From the cell containing the given text, extract its center point as (x, y) coordinate. 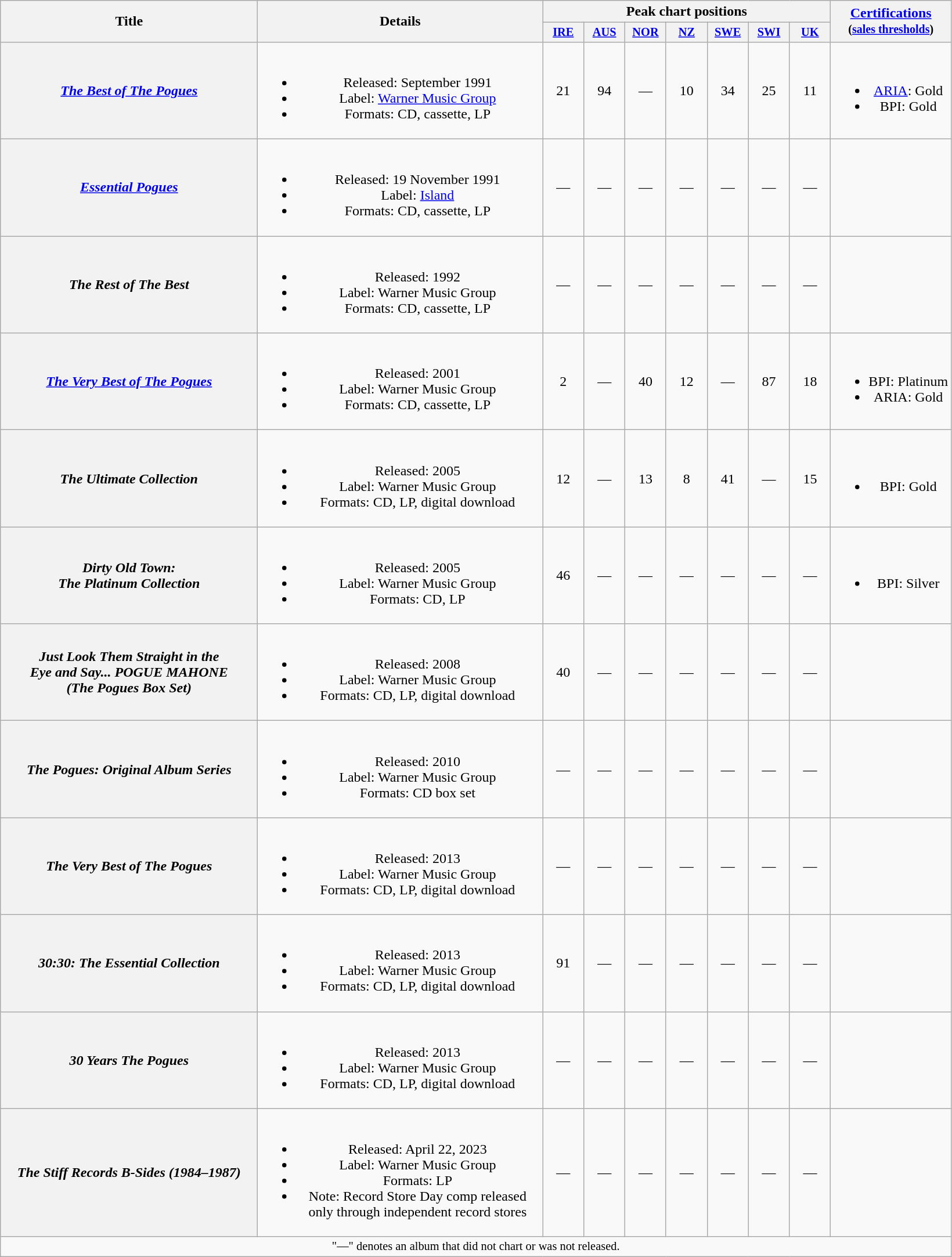
Released: 19 November 1991Label: IslandFormats: CD, cassette, LP (401, 188)
30:30: The Essential Collection (129, 963)
The Pogues: Original Album Series (129, 770)
30 Years The Pogues (129, 1060)
94 (605, 91)
34 (728, 91)
41 (728, 478)
SWI (769, 32)
13 (646, 478)
Essential Pogues (129, 188)
The Rest of The Best (129, 284)
Released: April 22, 2023Label: Warner Music GroupFormats: LPNote: Record Store Day comp released only through independent record stores (401, 1172)
87 (769, 382)
IRE (563, 32)
Released: 2010Label: Warner Music GroupFormats: CD box set (401, 770)
Details (401, 21)
AUS (605, 32)
18 (810, 382)
NZ (686, 32)
Certifications(sales thresholds) (891, 21)
The Ultimate Collection (129, 478)
91 (563, 963)
10 (686, 91)
Released: 2005Label: Warner Music GroupFormats: CD, LP (401, 576)
Title (129, 21)
Released: 2008Label: Warner Music GroupFormats: CD, LP, digital download (401, 672)
11 (810, 91)
Released: September 1991Label: Warner Music GroupFormats: CD, cassette, LP (401, 91)
UK (810, 32)
Released: 1992Label: Warner Music GroupFormats: CD, cassette, LP (401, 284)
46 (563, 576)
Released: 2005Label: Warner Music GroupFormats: CD, LP, digital download (401, 478)
Peak chart positions (687, 12)
8 (686, 478)
The Stiff Records B-Sides (1984–1987) (129, 1172)
SWE (728, 32)
Just Look Them Straight in theEye and Say... POGUE MAHONE(The Pogues Box Set) (129, 672)
BPI: Gold (891, 478)
21 (563, 91)
Dirty Old Town:The Platinum Collection (129, 576)
The Best of The Pogues (129, 91)
2 (563, 382)
BPI: PlatinumARIA: Gold (891, 382)
25 (769, 91)
Released: 2001Label: Warner Music GroupFormats: CD, cassette, LP (401, 382)
ARIA: GoldBPI: Gold (891, 91)
NOR (646, 32)
BPI: Silver (891, 576)
15 (810, 478)
"—" denotes an album that did not chart or was not released. (476, 1247)
